Extract the (x, y) coordinate from the center of the cell holding the provided text.  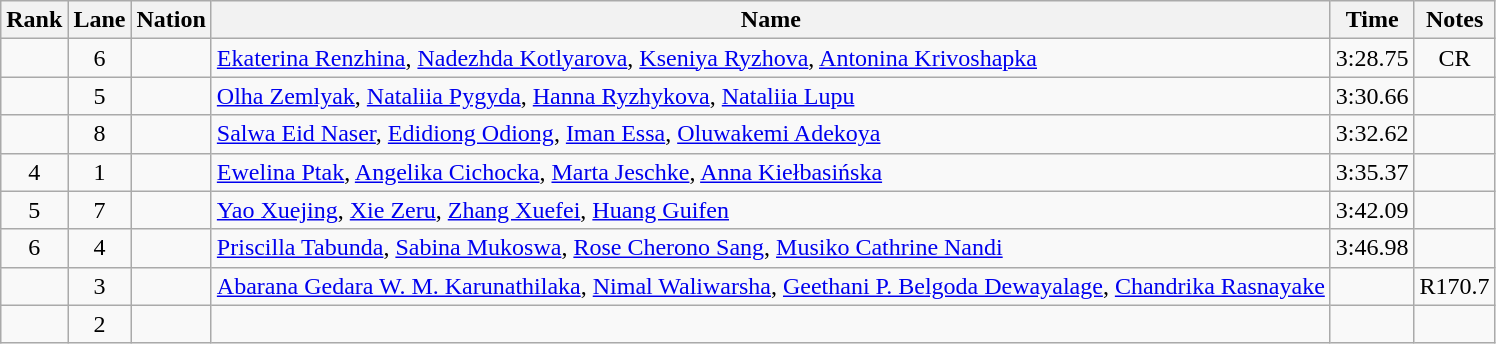
8 (100, 134)
7 (100, 210)
CR (1454, 58)
Olha Zemlyak, Nataliia Pygyda, Hanna Ryzhykova, Nataliia Lupu (770, 96)
Yao Xuejing, Xie Zeru, Zhang Xuefei, Huang Guifen (770, 210)
3:30.66 (1372, 96)
Abarana Gedara W. M. Karunathilaka, Nimal Waliwarsha, Geethani P. Belgoda Dewayalage, Chandrika Rasnayake (770, 286)
Notes (1454, 20)
Rank (34, 20)
Name (770, 20)
2 (100, 324)
3:46.98 (1372, 248)
R170.7 (1454, 286)
Time (1372, 20)
3:42.09 (1372, 210)
Lane (100, 20)
Priscilla Tabunda, Sabina Mukoswa, Rose Cherono Sang, Musiko Cathrine Nandi (770, 248)
Salwa Eid Naser, Edidiong Odiong, Iman Essa, Oluwakemi Adekoya (770, 134)
Ekaterina Renzhina, Nadezhda Kotlyarova, Kseniya Ryzhova, Antonina Krivoshapka (770, 58)
Nation (171, 20)
3:32.62 (1372, 134)
3 (100, 286)
3:35.37 (1372, 172)
3:28.75 (1372, 58)
Ewelina Ptak, Angelika Cichocka, Marta Jeschke, Anna Kiełbasińska (770, 172)
1 (100, 172)
